Capture the cell that displays the provided text and extract its [x, y] central coordinate. 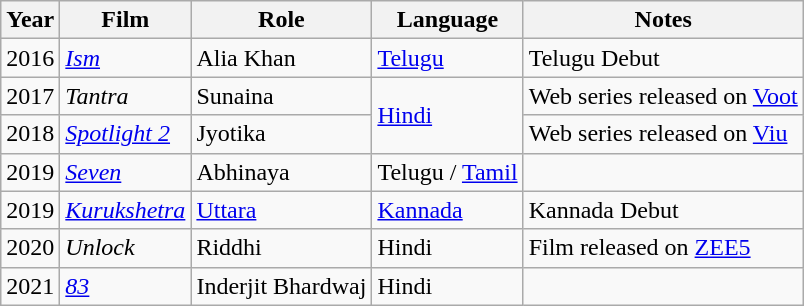
Inderjit Bhardwaj [282, 286]
Alia Khan [282, 58]
Tantra [126, 96]
Jyotika [282, 134]
Sunaina [282, 96]
Role [282, 20]
Language [448, 20]
Web series released on Voot [663, 96]
Telugu / Tamil [448, 172]
Notes [663, 20]
Film released on ZEE5 [663, 248]
2020 [30, 248]
Uttara [282, 210]
Web series released on Viu [663, 134]
Year [30, 20]
Telugu Debut [663, 58]
Unlock [126, 248]
Kannada [448, 210]
Telugu [448, 58]
Spotlight 2 [126, 134]
Seven [126, 172]
Kannada Debut [663, 210]
2016 [30, 58]
Abhinaya [282, 172]
83 [126, 286]
Riddhi [282, 248]
2018 [30, 134]
2017 [30, 96]
Film [126, 20]
2021 [30, 286]
Ism [126, 58]
Kurukshetra [126, 210]
